Capture the cell that displays the provided text and extract its [X, Y] central coordinate. 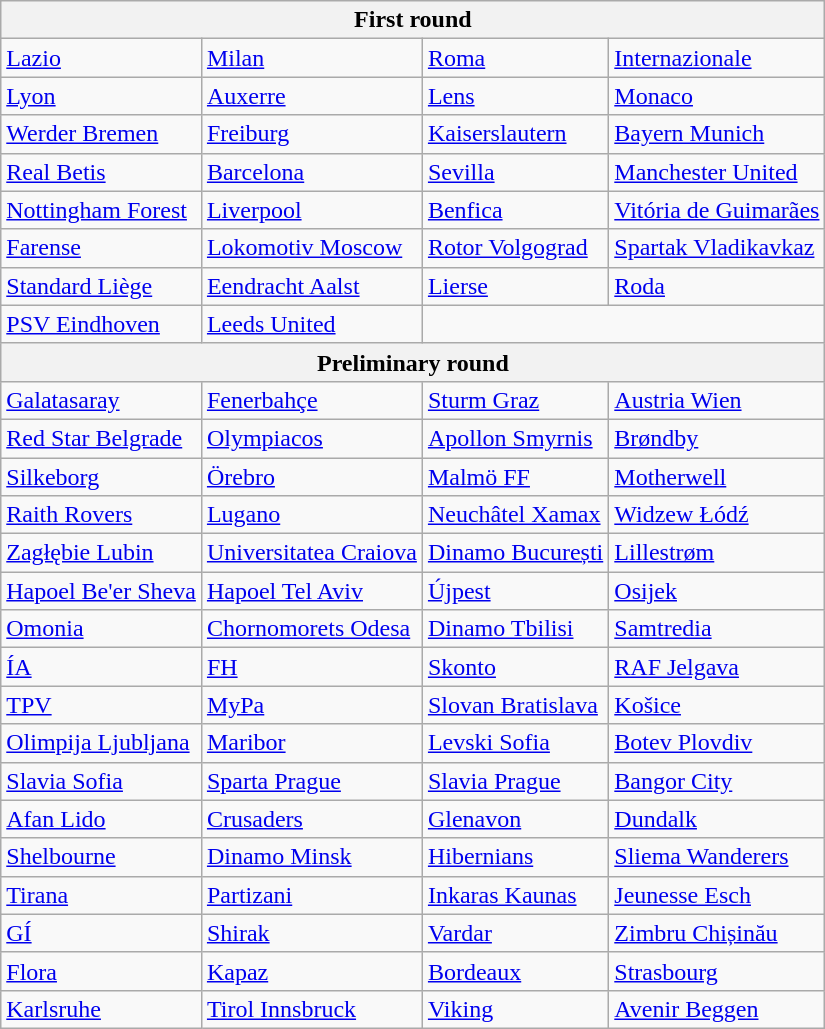
Universitatea Craiova [312, 553]
Slovan Bratislava [515, 705]
Motherwell [717, 477]
ÍA [102, 667]
GÍ [102, 933]
Benfica [515, 210]
Roda [717, 286]
Vitória de Guimarães [717, 210]
Spartak Vladikavkaz [717, 248]
Crusaders [312, 819]
Olympiacos [312, 438]
Freiburg [312, 134]
Monaco [717, 96]
FH [312, 667]
Barcelona [312, 172]
Tirana [102, 895]
Widzew Łódź [717, 515]
Sparta Prague [312, 781]
Botev Plovdiv [717, 743]
Rotor Volgograd [515, 248]
Dinamo București [515, 553]
Bangor City [717, 781]
Shirak [312, 933]
Chornomorets Odesa [312, 629]
Zagłębie Lubin [102, 553]
Tirol Innsbruck [312, 1009]
Liverpool [312, 210]
Leeds United [312, 324]
Sturm Graz [515, 400]
Apollon Smyrnis [515, 438]
Afan Lido [102, 819]
Slavia Sofia [102, 781]
Galatasaray [102, 400]
Lazio [102, 58]
Fenerbahçe [312, 400]
Werder Bremen [102, 134]
Partizani [312, 895]
Austria Wien [717, 400]
Raith Rovers [102, 515]
Slavia Prague [515, 781]
Manchester United [717, 172]
Lierse [515, 286]
Samtredia [717, 629]
Karlsruhe [102, 1009]
Red Star Belgrade [102, 438]
Strasbourg [717, 971]
Real Betis [102, 172]
Vardar [515, 933]
Újpest [515, 591]
MyPa [312, 705]
Sevilla [515, 172]
Bayern Munich [717, 134]
Flora [102, 971]
Olimpija Ljubljana [102, 743]
Brøndby [717, 438]
Eendracht Aalst [312, 286]
Hapoel Be'er Sheva [102, 591]
Hibernians [515, 857]
Roma [515, 58]
RAF Jelgava [717, 667]
Lyon [102, 96]
Lillestrøm [717, 553]
Viking [515, 1009]
Neuchâtel Xamax [515, 515]
Lokomotiv Moscow [312, 248]
Preliminary round [413, 362]
Kapaz [312, 971]
Avenir Beggen [717, 1009]
Lugano [312, 515]
Milan [312, 58]
Dinamo Tbilisi [515, 629]
Sliema Wanderers [717, 857]
Bordeaux [515, 971]
Dinamo Minsk [312, 857]
Lens [515, 96]
Örebro [312, 477]
PSV Eindhoven [102, 324]
Skonto [515, 667]
Jeunesse Esch [717, 895]
TPV [102, 705]
Kaiserslautern [515, 134]
Shelbourne [102, 857]
Auxerre [312, 96]
Malmö FF [515, 477]
Silkeborg [102, 477]
Zimbru Chișinău [717, 933]
Omonia [102, 629]
Hapoel Tel Aviv [312, 591]
Nottingham Forest [102, 210]
Farense [102, 248]
First round [413, 20]
Standard Liège [102, 286]
Internazionale [717, 58]
Maribor [312, 743]
Inkaras Kaunas [515, 895]
Košice [717, 705]
Levski Sofia [515, 743]
Osijek [717, 591]
Glenavon [515, 819]
Dundalk [717, 819]
